Search for the cell housing the specified text and yield its (X, Y) center coordinate. 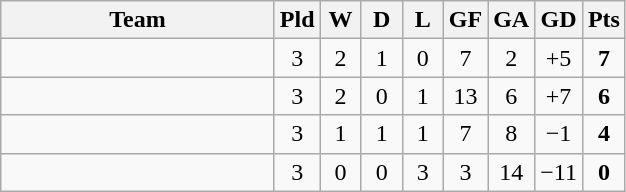
+7 (559, 96)
13 (465, 96)
W (340, 20)
4 (604, 134)
D (382, 20)
GA (512, 20)
−11 (559, 172)
8 (512, 134)
Pld (297, 20)
L (422, 20)
+5 (559, 58)
GD (559, 20)
Pts (604, 20)
GF (465, 20)
14 (512, 172)
Team (138, 20)
−1 (559, 134)
